For the text-containing cell, return its midpoint in (X, Y) coordinate format. 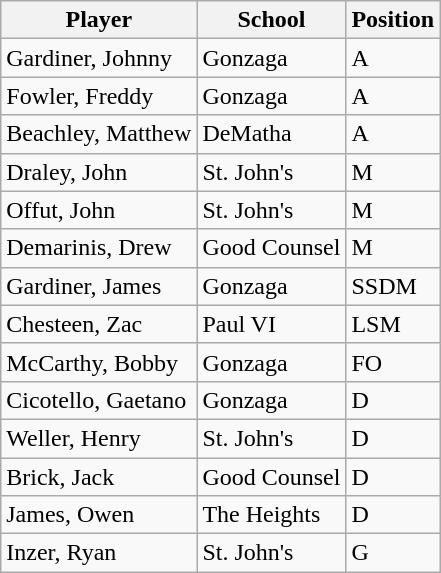
Player (99, 20)
Weller, Henry (99, 438)
James, Owen (99, 515)
The Heights (272, 515)
Inzer, Ryan (99, 553)
School (272, 20)
DeMatha (272, 134)
Offut, John (99, 210)
Gardiner, James (99, 286)
LSM (393, 324)
Demarinis, Drew (99, 248)
Paul VI (272, 324)
McCarthy, Bobby (99, 362)
Fowler, Freddy (99, 96)
Cicotello, Gaetano (99, 400)
Gardiner, Johnny (99, 58)
SSDM (393, 286)
Position (393, 20)
FO (393, 362)
Chesteen, Zac (99, 324)
Brick, Jack (99, 477)
G (393, 553)
Beachley, Matthew (99, 134)
Draley, John (99, 172)
